Scan for the cell matching the given text and deliver its (x, y) coordinate at center. 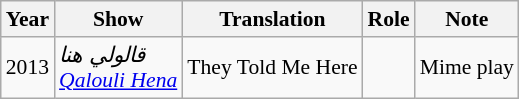
Mime play (467, 68)
قالولي هنا Qalouli Hena (118, 68)
Year (28, 19)
Translation (272, 19)
They Told Me Here (272, 68)
Show (118, 19)
2013 (28, 68)
Note (467, 19)
Role (389, 19)
